Find where the given text appears and provide that cell's center as (x, y) coordinate. 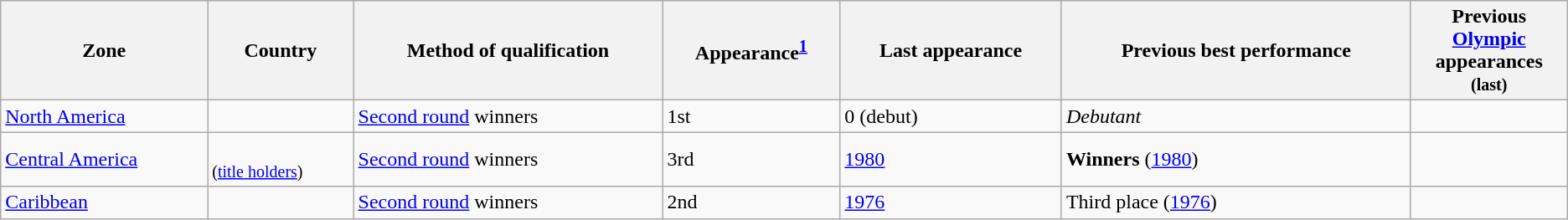
1976 (952, 202)
3rd (751, 159)
Central America (104, 159)
Zone (104, 50)
Country (281, 50)
Debutant (1236, 116)
Previous best performance (1236, 50)
1st (751, 116)
Winners (1980) (1236, 159)
0 (debut) (952, 116)
Appearance1 (751, 50)
Third place (1976) (1236, 202)
Method of qualification (508, 50)
(title holders) (281, 159)
Previous Olympic appearances(last) (1489, 50)
2nd (751, 202)
Caribbean (104, 202)
North America (104, 116)
Last appearance (952, 50)
1980 (952, 159)
